Scan for the cell matching the given text and deliver its [x, y] coordinate at center. 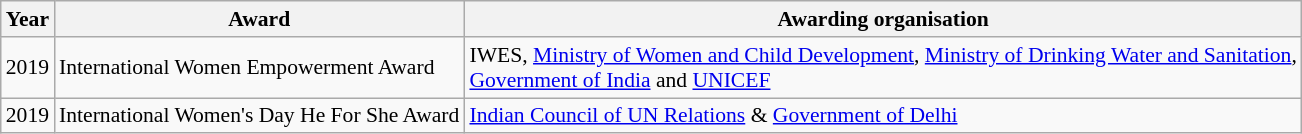
Year [28, 19]
International Women's Day He For She Award [259, 116]
Indian Council of UN Relations & Government of Delhi [882, 116]
Award [259, 19]
Awarding organisation [882, 19]
IWES, Ministry of Women and Child Development, Ministry of Drinking Water and Sanitation, Government of India and UNICEF [882, 68]
International Women Empowerment Award [259, 68]
